Locate the cell with the specified text and output its [x, y] center coordinate. 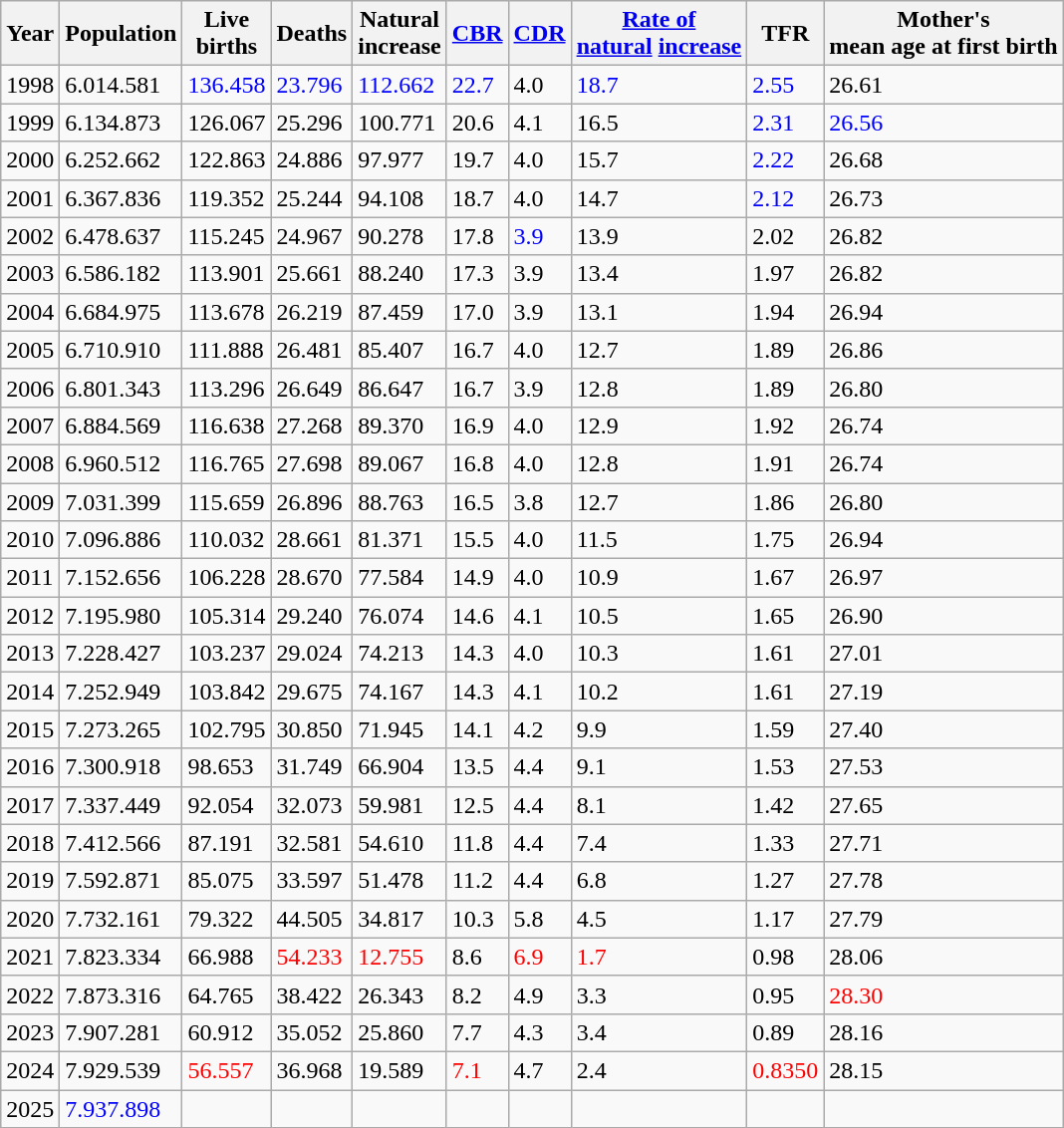
2006 [30, 388]
6.367.836 [122, 198]
2003 [30, 274]
26.219 [312, 312]
14.1 [477, 729]
26.97 [943, 578]
106.228 [227, 578]
54.233 [312, 957]
22.7 [477, 85]
36.968 [312, 1070]
113.296 [227, 388]
26.649 [312, 388]
28.16 [943, 1032]
1.86 [785, 501]
111.888 [227, 350]
2005 [30, 350]
13.4 [660, 274]
2002 [30, 236]
1.17 [785, 919]
6.478.637 [122, 236]
4.9 [540, 994]
51.478 [400, 881]
105.314 [227, 616]
7.937.898 [122, 1109]
85.075 [227, 881]
17.3 [477, 274]
103.842 [227, 692]
85.407 [400, 350]
2022 [30, 994]
13.5 [477, 767]
1.92 [785, 425]
136.458 [227, 85]
31.749 [312, 767]
23.796 [312, 85]
28.661 [312, 540]
16.8 [477, 463]
44.505 [312, 919]
10.2 [660, 692]
2.55 [785, 85]
54.610 [400, 843]
19.589 [400, 1070]
6.9 [540, 957]
15.7 [660, 160]
7.907.281 [122, 1032]
2.4 [660, 1070]
1.97 [785, 274]
2020 [30, 919]
26.61 [943, 85]
2012 [30, 616]
4.5 [660, 919]
7.592.871 [122, 881]
122.863 [227, 160]
7.031.399 [122, 501]
32.073 [312, 805]
28.30 [943, 994]
110.032 [227, 540]
6.252.662 [122, 160]
79.322 [227, 919]
98.653 [227, 767]
0.98 [785, 957]
7.152.656 [122, 578]
94.108 [400, 198]
Mother'smean age at first birth [943, 34]
7.929.539 [122, 1070]
38.422 [312, 994]
89.370 [400, 425]
26.56 [943, 123]
66.988 [227, 957]
126.067 [227, 123]
11.5 [660, 540]
1.65 [785, 616]
7.823.334 [122, 957]
2013 [30, 654]
2018 [30, 843]
89.067 [400, 463]
8.1 [660, 805]
2019 [30, 881]
11.2 [477, 881]
6.884.569 [122, 425]
3.3 [660, 994]
28.670 [312, 578]
2024 [30, 1070]
1.53 [785, 767]
12.9 [660, 425]
26.90 [943, 616]
1998 [30, 85]
Rate ofnatural increase [660, 34]
2.02 [785, 236]
6.801.343 [122, 388]
102.795 [227, 729]
6.586.182 [122, 274]
26.86 [943, 350]
12.755 [400, 957]
29.024 [312, 654]
26.343 [400, 994]
14.7 [660, 198]
1.42 [785, 805]
9.9 [660, 729]
29.240 [312, 616]
16.9 [477, 425]
7.873.316 [122, 994]
14.6 [477, 616]
113.678 [227, 312]
7.228.427 [122, 654]
2008 [30, 463]
115.659 [227, 501]
27.53 [943, 767]
Population [122, 34]
2014 [30, 692]
20.6 [477, 123]
81.371 [400, 540]
2007 [30, 425]
0.8350 [785, 1070]
Deaths [312, 34]
2017 [30, 805]
1999 [30, 123]
17.0 [477, 312]
32.581 [312, 843]
112.662 [400, 85]
7.412.566 [122, 843]
2025 [30, 1109]
116.638 [227, 425]
7.273.265 [122, 729]
2015 [30, 729]
1.67 [785, 578]
2009 [30, 501]
8.2 [477, 994]
4.7 [540, 1070]
Livebirths [227, 34]
13.9 [660, 236]
116.765 [227, 463]
2011 [30, 578]
27.01 [943, 654]
119.352 [227, 198]
7.300.918 [122, 767]
2004 [30, 312]
10.5 [660, 616]
103.237 [227, 654]
6.710.910 [122, 350]
15.5 [477, 540]
4.3 [540, 1032]
24.967 [312, 236]
17.8 [477, 236]
35.052 [312, 1032]
115.245 [227, 236]
27.79 [943, 919]
2023 [30, 1032]
1.91 [785, 463]
59.981 [400, 805]
77.584 [400, 578]
1.59 [785, 729]
Naturalincrease [400, 34]
113.901 [227, 274]
33.597 [312, 881]
1.94 [785, 312]
2000 [30, 160]
14.9 [477, 578]
27.268 [312, 425]
2010 [30, 540]
25.661 [312, 274]
66.904 [400, 767]
2021 [30, 957]
74.167 [400, 692]
7.732.161 [122, 919]
2.31 [785, 123]
7.337.449 [122, 805]
26.68 [943, 160]
8.6 [477, 957]
27.78 [943, 881]
34.817 [400, 919]
19.7 [477, 160]
26.481 [312, 350]
2001 [30, 198]
27.65 [943, 805]
88.763 [400, 501]
92.054 [227, 805]
6.960.512 [122, 463]
64.765 [227, 994]
6.134.873 [122, 123]
25.860 [400, 1032]
27.40 [943, 729]
CDR [540, 34]
26.896 [312, 501]
2.12 [785, 198]
88.240 [400, 274]
90.278 [400, 236]
28.06 [943, 957]
97.977 [400, 160]
71.945 [400, 729]
7.096.886 [122, 540]
27.19 [943, 692]
6.684.975 [122, 312]
2016 [30, 767]
25.296 [312, 123]
7.4 [660, 843]
26.73 [943, 198]
27.71 [943, 843]
60.912 [227, 1032]
87.191 [227, 843]
7.7 [477, 1032]
10.9 [660, 578]
27.698 [312, 463]
CBR [477, 34]
11.8 [477, 843]
86.647 [400, 388]
1.7 [660, 957]
4.2 [540, 729]
1.75 [785, 540]
29.675 [312, 692]
25.244 [312, 198]
2.22 [785, 160]
87.459 [400, 312]
12.5 [477, 805]
30.850 [312, 729]
1.27 [785, 881]
74.213 [400, 654]
76.074 [400, 616]
56.557 [227, 1070]
6.014.581 [122, 85]
0.89 [785, 1032]
TFR [785, 34]
100.771 [400, 123]
Year [30, 34]
3.8 [540, 501]
7.252.949 [122, 692]
7.1 [477, 1070]
6.8 [660, 881]
28.15 [943, 1070]
7.195.980 [122, 616]
13.1 [660, 312]
0.95 [785, 994]
1.33 [785, 843]
5.8 [540, 919]
3.4 [660, 1032]
9.1 [660, 767]
24.886 [312, 160]
